From the cell containing the given text, extract its center point as (x, y) coordinate. 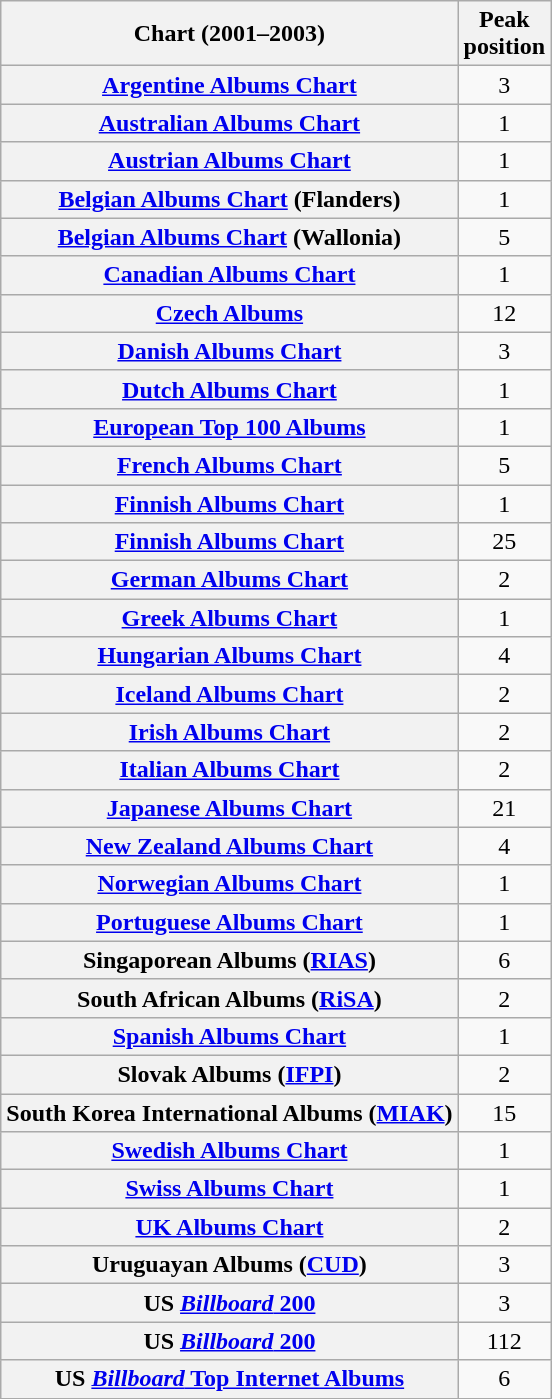
21 (504, 808)
UK Albums Chart (230, 1227)
Belgian Albums Chart (Wallonia) (230, 237)
Peakposition (504, 34)
Singaporean Albums (RIAS) (230, 960)
Uruguayan Albums (CUD) (230, 1265)
Irish Albums Chart (230, 732)
Austrian Albums Chart (230, 161)
Dutch Albums Chart (230, 389)
Iceland Albums Chart (230, 694)
112 (504, 1341)
Swedish Albums Chart (230, 1151)
German Albums Chart (230, 580)
South African Albums (RiSA) (230, 998)
New Zealand Albums Chart (230, 846)
French Albums Chart (230, 465)
Australian Albums Chart (230, 123)
European Top 100 Albums (230, 427)
Portuguese Albums Chart (230, 922)
Japanese Albums Chart (230, 808)
25 (504, 542)
Slovak Albums (IFPI) (230, 1074)
Hungarian Albums Chart (230, 656)
Italian Albums Chart (230, 770)
Czech Albums (230, 313)
Belgian Albums Chart (Flanders) (230, 199)
Canadian Albums Chart (230, 275)
Argentine Albums Chart (230, 85)
Spanish Albums Chart (230, 1036)
Swiss Albums Chart (230, 1189)
US Billboard Top Internet Albums (230, 1379)
Greek Albums Chart (230, 618)
South Korea International Albums (MIAK) (230, 1113)
Norwegian Albums Chart (230, 884)
Chart (2001–2003) (230, 34)
15 (504, 1113)
12 (504, 313)
Danish Albums Chart (230, 351)
